Pinpoint the cell where the given text exists, returning its (x, y) midpoint coordinate. 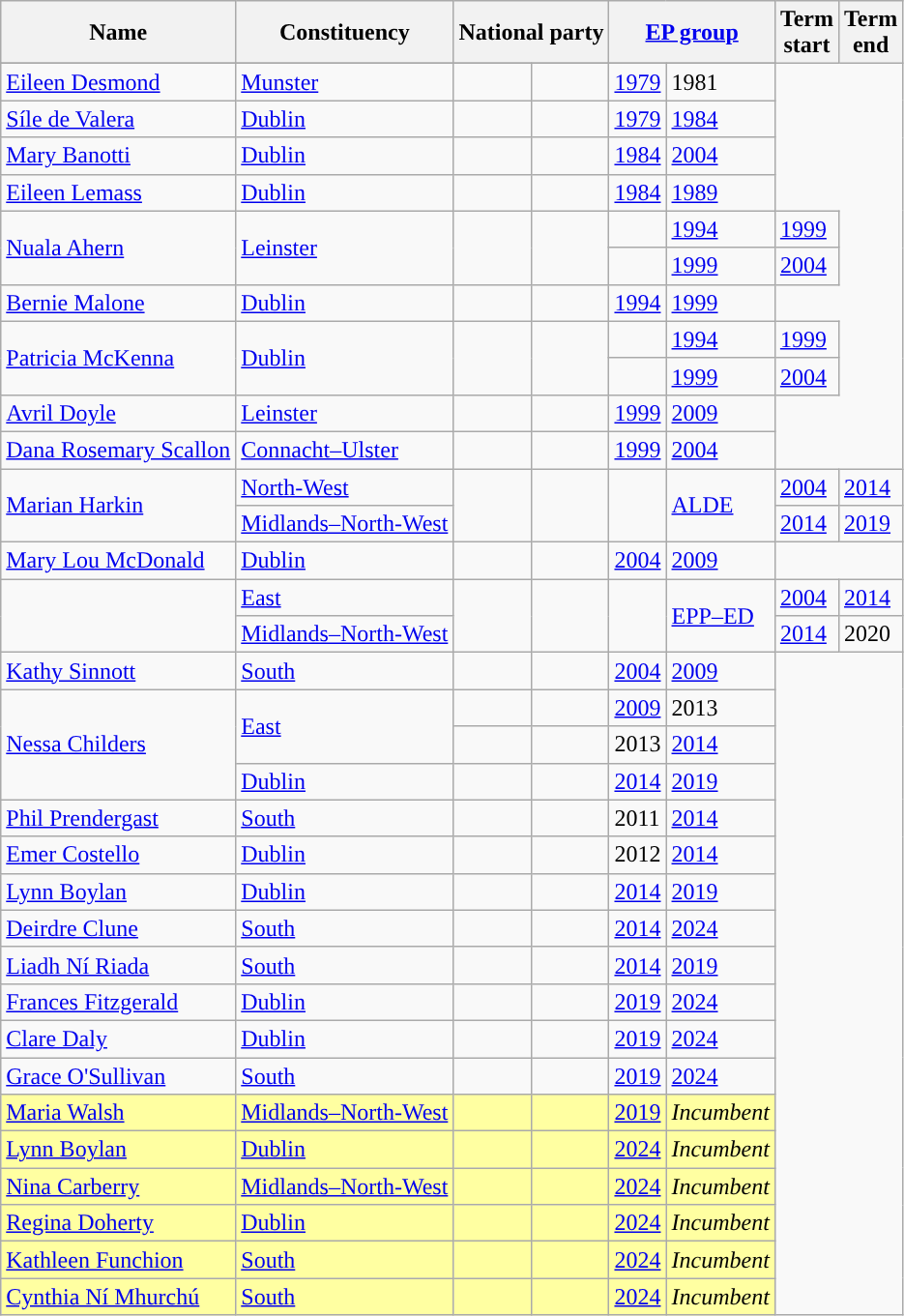
Patricia McKenna (118, 358)
Frances Fitzgerald (118, 1002)
Eileen Desmond (118, 82)
Phil Prendergast (118, 818)
1981 (720, 82)
Regina Doherty (118, 1223)
Connacht–Ulster (344, 450)
National party (532, 33)
EP group (692, 33)
Mary Banotti (118, 156)
Marian Harkin (118, 505)
Avril Doyle (118, 413)
Maria Walsh (118, 1113)
1989 (720, 192)
EPP–ED (720, 616)
ALDE (720, 505)
Emer Costello (118, 855)
Mary Lou McDonald (118, 561)
Deirdre Clune (118, 928)
Eileen Lemass (118, 192)
Constituency (344, 33)
Termend (871, 33)
Kathleen Funchion (118, 1260)
Cynthia Ní Mhurchú (118, 1297)
North-West (344, 486)
Grace O'Sullivan (118, 1076)
2011 (638, 818)
Clare Daly (118, 1038)
Nessa Childers (118, 745)
Bernie Malone (118, 303)
Name (118, 33)
2012 (638, 855)
Nuala Ahern (118, 248)
Dana Rosemary Scallon (118, 450)
Nina Carberry (118, 1186)
Munster (344, 82)
Termstart (806, 33)
Kathy Sinnott (118, 671)
2020 (871, 634)
Liadh Ní Riada (118, 965)
Síle de Valera (118, 119)
